Find where the given text appears and provide that cell's center as [x, y] coordinate. 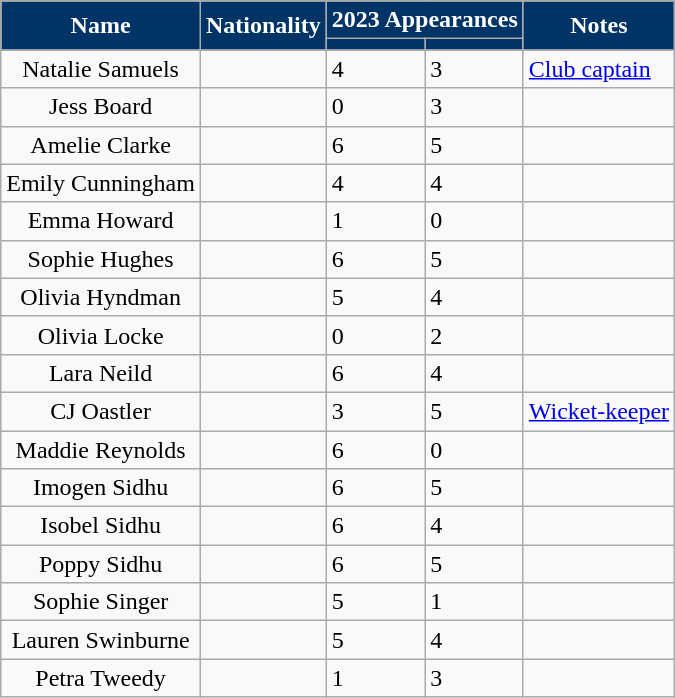
Lauren Swinburne [101, 640]
2 [474, 335]
Olivia Locke [101, 335]
Name [101, 26]
Jess Board [101, 107]
Olivia Hyndman [101, 297]
Club captain [598, 69]
2023 Appearances [424, 20]
Imogen Sidhu [101, 488]
Amelie Clarke [101, 145]
Natalie Samuels [101, 69]
CJ Oastler [101, 411]
Nationality [263, 26]
Emma Howard [101, 221]
Lara Neild [101, 373]
Petra Tweedy [101, 678]
Notes [598, 26]
Poppy Sidhu [101, 564]
Emily Cunningham [101, 183]
Sophie Hughes [101, 259]
Isobel Sidhu [101, 526]
Sophie Singer [101, 602]
Maddie Reynolds [101, 449]
Wicket-keeper [598, 411]
